Detect which cell encompasses the target text, then output its [x, y] center coordinate. 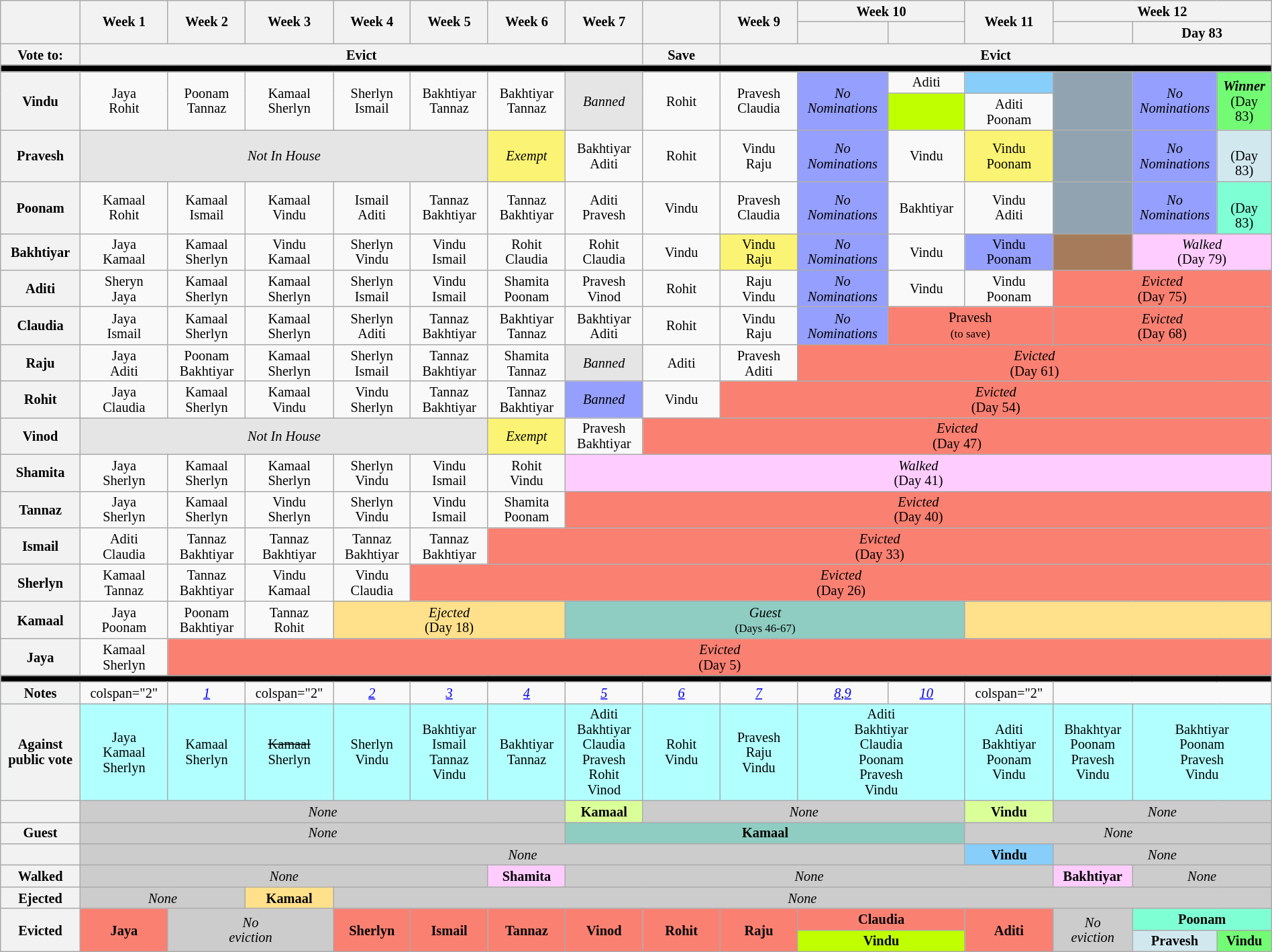
4 [526, 692]
Week 9 [758, 21]
PraveshAditi [758, 362]
RajuVindu [758, 288]
Evicted(Day 40) [919, 510]
7 [758, 692]
AditiPoonam [1009, 111]
1 [207, 692]
Evicted(Day 68) [1162, 325]
Week 6 [526, 21]
JayaClaudia [123, 400]
AditiBakhtiyarClaudiaPoonamPraveshVindu [882, 751]
Week 11 [1009, 21]
KamaalRohit [123, 207]
Day 83 [1202, 32]
PraveshBakhtiyar [604, 436]
ShamitaTannaz [526, 362]
AditiBakhtiyarPoonamVindu [1009, 751]
Evicted(Day 26) [841, 582]
Pravesh(to save) [970, 325]
Week 10 [882, 11]
SherynJaya [123, 288]
Walked [40, 876]
Evicted(Day 61) [1035, 362]
KamaalIsmail [207, 207]
Walked(Day 79) [1202, 252]
BakhtiyarIsmailTannazVindu [449, 751]
JayaPoonam [123, 620]
8,9 [843, 692]
3 [449, 692]
PraveshRajuVindu [758, 751]
Evicted [40, 930]
Week 2 [207, 21]
Ejected(Day 18) [449, 620]
Evicted(Day 33) [880, 546]
JayaKamaal [123, 252]
AditiBakhtiyarClaudiaPraveshRohitVinod [604, 751]
Winner(Day 83) [1244, 101]
AditiClaudia [123, 546]
JayaRohit [123, 101]
PraveshVinod [604, 288]
VinduAditi [1009, 207]
Evicted(Day 54) [996, 400]
10 [926, 692]
PoonamTannaz [207, 101]
JayaIsmail [123, 325]
JayaAditi [123, 362]
Evicted(Day 47) [957, 436]
Evicted(Day 5) [719, 657]
Week 3 [290, 21]
Walked(Day 41) [919, 472]
Evicted(Day 75) [1162, 288]
5 [604, 692]
Vindu Raju [758, 252]
BhakhtyarPoonamPraveshVindu [1092, 751]
IsmailAditi [372, 207]
Ejected [40, 898]
Guest(Days 46-67) [765, 620]
SherlynAditi [372, 325]
Save [682, 54]
AditiPravesh [604, 207]
Week 7 [604, 21]
Guest [40, 833]
Vote to: [40, 54]
2 [372, 692]
6 [682, 692]
TannazRohit [290, 620]
Notes [40, 692]
VinduClaudia [372, 582]
BakhtiyarPoonamPraveshVindu [1202, 751]
Week 12 [1162, 11]
Week 4 [372, 21]
KamaalTannaz [123, 582]
Week 5 [449, 21]
JayaKamaalSherlyn [123, 751]
Week 1 [123, 21]
Againstpublic vote [40, 751]
